Find where the given text appears and provide that cell's center as (X, Y) coordinate. 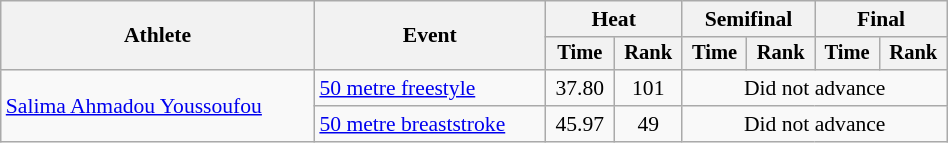
49 (648, 124)
Heat (614, 19)
Salima Ahmadou Youssoufou (158, 106)
37.80 (580, 88)
101 (648, 88)
Semifinal (748, 19)
Athlete (158, 36)
45.97 (580, 124)
50 metre freestyle (430, 88)
Final (882, 19)
Event (430, 36)
50 metre breaststroke (430, 124)
